Capture the cell that displays the provided text and extract its [X, Y] central coordinate. 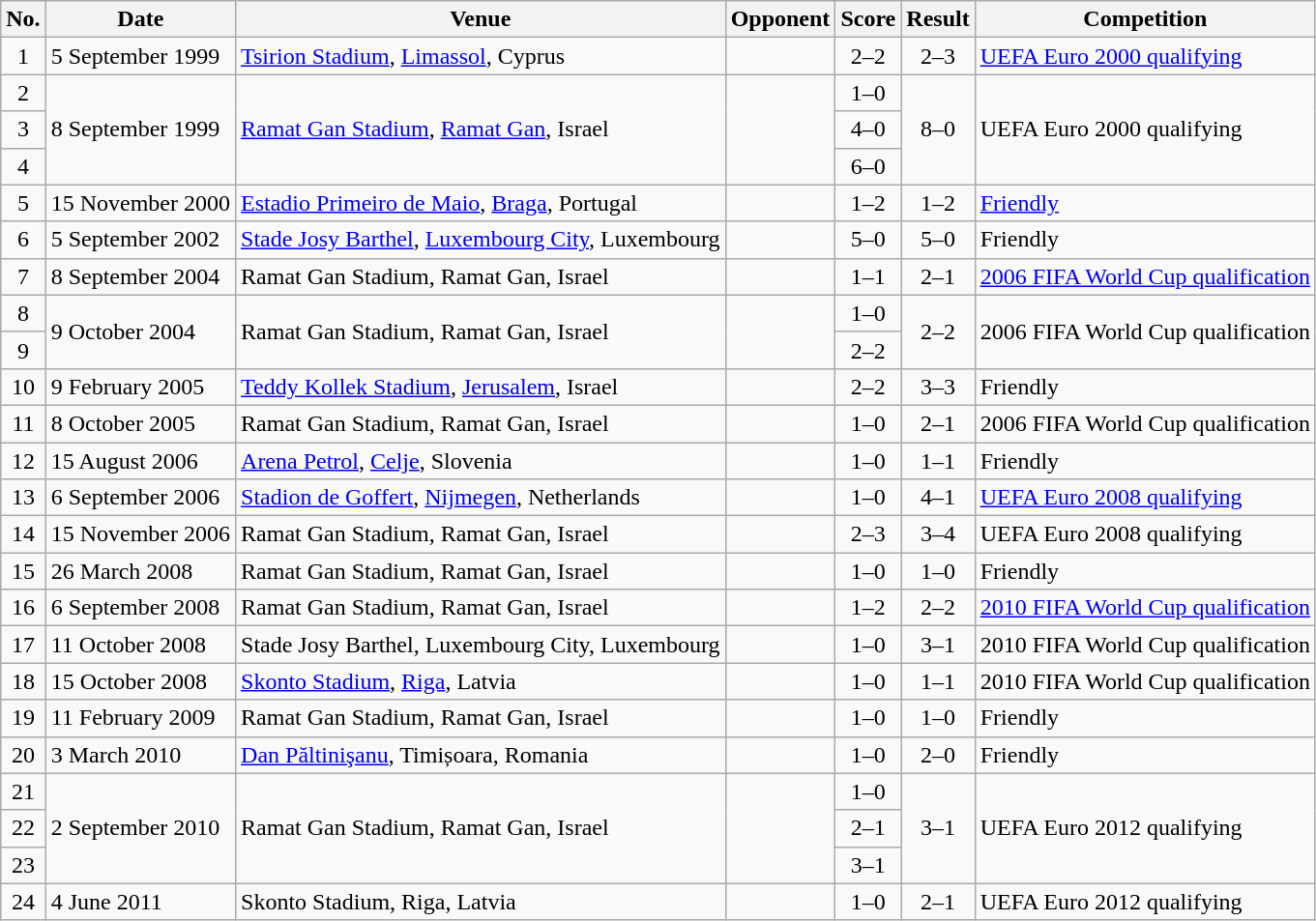
9 February 2005 [140, 387]
No. [23, 19]
4 June 2011 [140, 902]
9 [23, 350]
11 October 2008 [140, 645]
7 [23, 276]
12 [23, 461]
10 [23, 387]
11 [23, 423]
18 [23, 681]
2–0 [938, 755]
Estadio Primeiro de Maio, Braga, Portugal [482, 203]
Arena Petrol, Celje, Slovenia [482, 461]
Competition [1145, 19]
8 [23, 313]
3–4 [938, 534]
23 [23, 865]
5 September 1999 [140, 56]
6 September 2008 [140, 608]
9 October 2004 [140, 331]
3 March 2010 [140, 755]
8 September 2004 [140, 276]
Result [938, 19]
1 [23, 56]
8–0 [938, 130]
5 [23, 203]
Score [868, 19]
2 [23, 93]
Date [140, 19]
6 [23, 240]
4–0 [868, 130]
5 September 2002 [140, 240]
19 [23, 718]
20 [23, 755]
Dan Păltinişanu, Timișoara, Romania [482, 755]
15 [23, 571]
Tsirion Stadium, Limassol, Cyprus [482, 56]
15 November 2000 [140, 203]
3–3 [938, 387]
15 October 2008 [140, 681]
14 [23, 534]
Stadion de Goffert, Nijmegen, Netherlands [482, 498]
26 March 2008 [140, 571]
24 [23, 902]
22 [23, 828]
15 August 2006 [140, 461]
4–1 [938, 498]
17 [23, 645]
2 September 2010 [140, 828]
8 October 2005 [140, 423]
3 [23, 130]
Teddy Kollek Stadium, Jerusalem, Israel [482, 387]
Venue [482, 19]
8 September 1999 [140, 130]
11 February 2009 [140, 718]
15 November 2006 [140, 534]
6 September 2006 [140, 498]
21 [23, 791]
13 [23, 498]
6–0 [868, 166]
16 [23, 608]
4 [23, 166]
Opponent [780, 19]
